Extract the [X, Y] coordinate from the center of the cell holding the provided text.  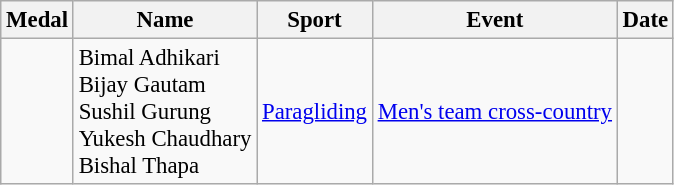
Date [645, 20]
Event [494, 20]
Name [164, 20]
Sport [315, 20]
Bimal AdhikariBijay GautamSushil GurungYukesh ChaudharyBishal Thapa [164, 112]
Medal [38, 20]
Paragliding [315, 112]
Men's team cross-country [494, 112]
